Identify which cell holds the provided text, then report its [x, y] central coordinate. 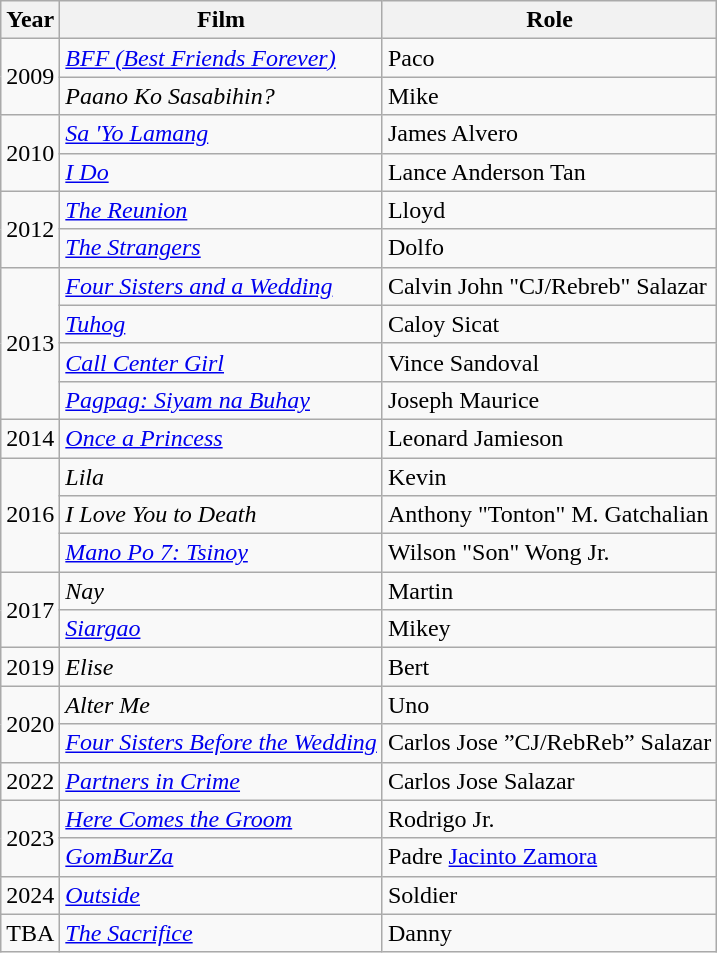
2019 [30, 667]
Rodrigo Jr. [549, 819]
2009 [30, 77]
GomBurZa [222, 857]
Soldier [549, 895]
Bert [549, 667]
Anthony "Tonton" M. Gatchalian [549, 515]
Nay [222, 591]
Lance Anderson Tan [549, 172]
Wilson "Son" Wong Jr. [549, 553]
BFF (Best Friends Forever) [222, 58]
Here Comes the Groom [222, 819]
2016 [30, 515]
Siargao [222, 629]
Leonard Jamieson [549, 438]
Elise [222, 667]
Alter Me [222, 705]
Uno [549, 705]
2010 [30, 153]
Lloyd [549, 210]
Mano Po 7: Tsinoy [222, 553]
Film [222, 20]
2020 [30, 724]
Lila [222, 477]
Four Sisters and a Wedding [222, 286]
Martin [549, 591]
Kevin [549, 477]
Four Sisters Before the Wedding [222, 743]
The Strangers [222, 248]
Paco [549, 58]
2013 [30, 343]
Sa 'Yo Lamang [222, 134]
Mikey [549, 629]
Role [549, 20]
Dolfo [549, 248]
Tuhog [222, 324]
2023 [30, 838]
The Reunion [222, 210]
James Alvero [549, 134]
2014 [30, 438]
Danny [549, 933]
2012 [30, 229]
I Love You to Death [222, 515]
Call Center Girl [222, 362]
Carlos Jose Salazar [549, 781]
Carlos Jose ”CJ/RebReb” Salazar [549, 743]
Padre Jacinto Zamora [549, 857]
2017 [30, 610]
Partners in Crime [222, 781]
Calvin John "CJ/Rebreb" Salazar [549, 286]
2022 [30, 781]
Year [30, 20]
TBA [30, 933]
2024 [30, 895]
Mike [549, 96]
Vince Sandoval [549, 362]
I Do [222, 172]
Joseph Maurice [549, 400]
Outside [222, 895]
Paano Ko Sasabihin? [222, 96]
Caloy Sicat [549, 324]
The Sacrifice [222, 933]
Once a Princess [222, 438]
Pagpag: Siyam na Buhay [222, 400]
